Scan for the cell matching the given text and deliver its (X, Y) coordinate at center. 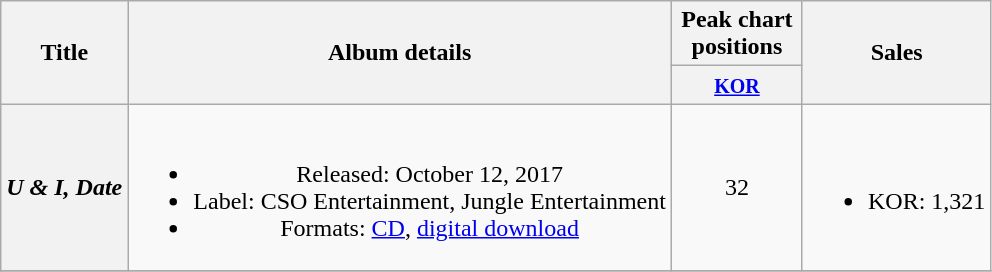
Peak chart positions (736, 34)
Sales (896, 52)
32 (736, 188)
Album details (400, 52)
U & I, Date (64, 188)
KOR: 1,321 (896, 188)
KOR (736, 85)
Title (64, 52)
Released: October 12, 2017Label: CSO Entertainment, Jungle EntertainmentFormats: CD, digital download (400, 188)
